Extract the [x, y] coordinate from the center of the cell holding the provided text.  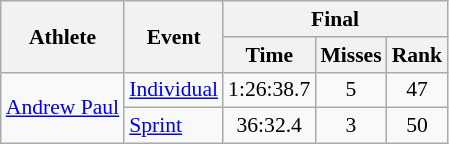
47 [418, 90]
Individual [174, 90]
36:32.4 [269, 126]
Time [269, 55]
50 [418, 126]
5 [350, 90]
Rank [418, 55]
Sprint [174, 126]
Event [174, 36]
Final [335, 19]
Athlete [62, 36]
Andrew Paul [62, 108]
Misses [350, 55]
3 [350, 126]
1:26:38.7 [269, 90]
